From the cell containing the given text, extract its center point as [X, Y] coordinate. 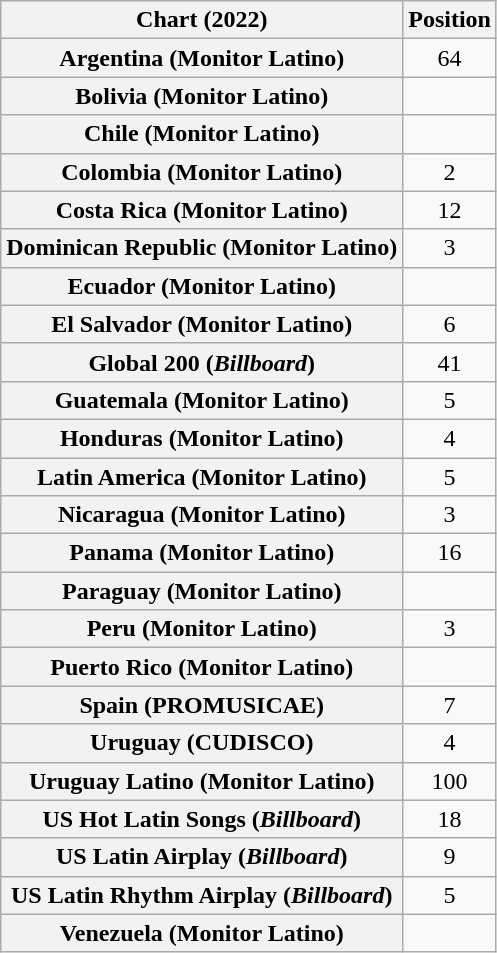
US Latin Airplay (Billboard) [202, 857]
Latin America (Monitor Latino) [202, 477]
Chart (2022) [202, 20]
Uruguay (CUDISCO) [202, 743]
Paraguay (Monitor Latino) [202, 591]
7 [450, 705]
Spain (PROMUSICAE) [202, 705]
Position [450, 20]
18 [450, 819]
Guatemala (Monitor Latino) [202, 400]
Peru (Monitor Latino) [202, 629]
Panama (Monitor Latino) [202, 553]
Colombia (Monitor Latino) [202, 172]
16 [450, 553]
Uruguay Latino (Monitor Latino) [202, 781]
Global 200 (Billboard) [202, 362]
Dominican Republic (Monitor Latino) [202, 248]
Ecuador (Monitor Latino) [202, 286]
Argentina (Monitor Latino) [202, 58]
Puerto Rico (Monitor Latino) [202, 667]
US Latin Rhythm Airplay (Billboard) [202, 895]
12 [450, 210]
2 [450, 172]
US Hot Latin Songs (Billboard) [202, 819]
El Salvador (Monitor Latino) [202, 324]
9 [450, 857]
Venezuela (Monitor Latino) [202, 933]
Bolivia (Monitor Latino) [202, 96]
Costa Rica (Monitor Latino) [202, 210]
Chile (Monitor Latino) [202, 134]
6 [450, 324]
41 [450, 362]
Honduras (Monitor Latino) [202, 438]
64 [450, 58]
Nicaragua (Monitor Latino) [202, 515]
100 [450, 781]
